Locate the cell with the specified text and output its (X, Y) center coordinate. 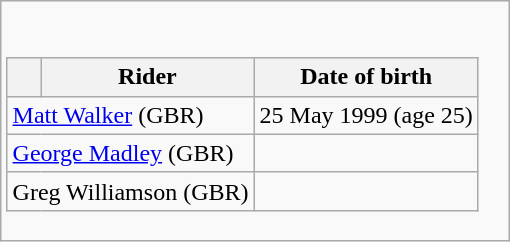
Greg Williamson (GBR) (130, 191)
George Madley (GBR) (130, 153)
Date of birth (366, 77)
Rider (148, 77)
25 May 1999 (age 25) (366, 115)
Rider Date of birth Matt Walker (GBR) 25 May 1999 (age 25) George Madley (GBR) Greg Williamson (GBR) (255, 121)
Matt Walker (GBR) (130, 115)
